Find where the given text appears and provide that cell's center as [x, y] coordinate. 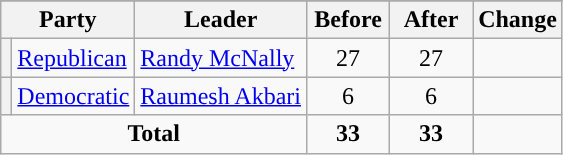
Raumesh Akbari [221, 96]
Total [154, 134]
Republican [74, 58]
Before [348, 20]
Randy McNally [221, 58]
After [432, 20]
Party [68, 20]
Leader [221, 20]
Change [518, 20]
Democratic [74, 96]
